Detect which cell encompasses the target text, then output its (X, Y) center coordinate. 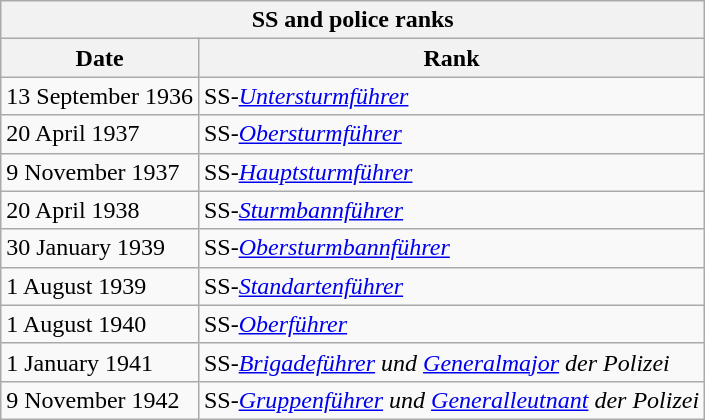
SS-Sturmbannführer (451, 210)
SS-Standartenführer (451, 286)
SS-Oberführer (451, 324)
13 September 1936 (100, 96)
9 November 1942 (100, 400)
9 November 1937 (100, 172)
SS-Obersturmführer (451, 134)
SS-Obersturmbannführer (451, 248)
20 April 1937 (100, 134)
Rank (451, 58)
20 April 1938 (100, 210)
SS-Untersturmführer (451, 96)
SS-Hauptsturmführer (451, 172)
1 August 1940 (100, 324)
1 January 1941 (100, 362)
SS-Gruppenführer und Generalleutnant der Polizei (451, 400)
Date (100, 58)
SS and police ranks (353, 20)
SS-Brigadeführer und Generalmajor der Polizei (451, 362)
30 January 1939 (100, 248)
1 August 1939 (100, 286)
